Pinpoint the cell where the given text exists, returning its (x, y) midpoint coordinate. 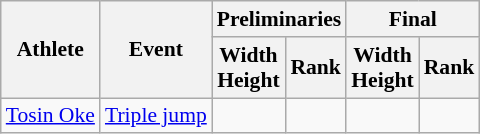
Triple jump (156, 116)
Event (156, 50)
Preliminaries (279, 19)
Athlete (50, 50)
Final (412, 19)
Tosin Oke (50, 116)
